Output the [x, y] coordinate of the center of the cell containing the given text.  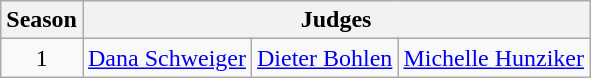
Judges [336, 20]
Season [42, 20]
Dieter Bohlen [325, 58]
Michelle Hunziker [494, 58]
1 [42, 58]
Dana Schweiger [166, 58]
